Extract the [x, y] coordinate from the center of the cell holding the provided text.  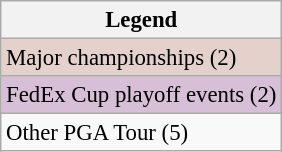
Legend [142, 20]
Major championships (2) [142, 58]
Other PGA Tour (5) [142, 133]
FedEx Cup playoff events (2) [142, 95]
